Provide the (X, Y) coordinate of the cell's center where the given text is located.  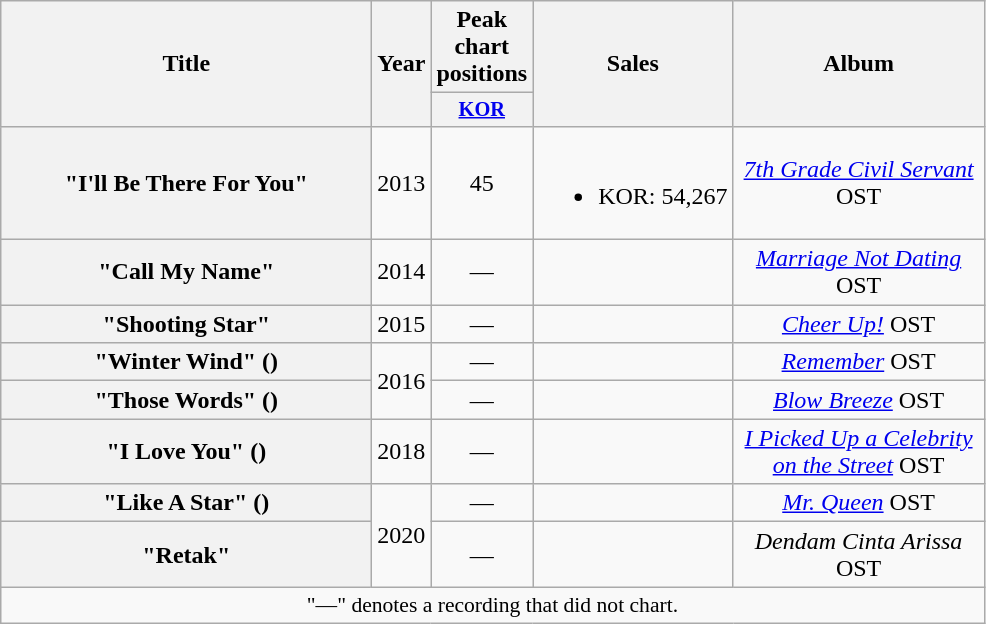
2014 (402, 272)
2015 (402, 324)
Mr. Queen OST (858, 503)
2018 (402, 452)
2013 (402, 182)
7th Grade Civil Servant OST (858, 182)
Year (402, 64)
KOR (482, 110)
"I'll Be There For You" (186, 182)
45 (482, 182)
Title (186, 64)
Dendam Cinta Arissa OST (858, 554)
"Retak" (186, 554)
"—" denotes a recording that did not chart. (492, 605)
"Call My Name" (186, 272)
Peak chart positions (482, 47)
2016 (402, 381)
Marriage Not Dating OST (858, 272)
"Like A Star" () (186, 503)
KOR: 54,267 (633, 182)
"Winter Wind" () (186, 362)
"Shooting Star" (186, 324)
Album (858, 64)
I Picked Up a Celebrity on the Street OST (858, 452)
Cheer Up! OST (858, 324)
Remember OST (858, 362)
2020 (402, 536)
"Those Words" () (186, 400)
"I Love You" () (186, 452)
Sales (633, 64)
Blow Breeze OST (858, 400)
